Locate the cell with the specified text and output its [X, Y] center coordinate. 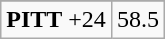
58.5 [138, 20]
PITT +24 [56, 20]
